Output the [X, Y] coordinate of the center of the cell containing the given text.  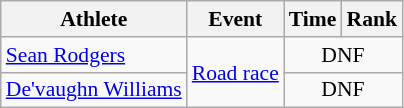
Road race [236, 72]
Event [236, 19]
Rank [372, 19]
Sean Rodgers [94, 55]
Time [313, 19]
De'vaughn Williams [94, 90]
Athlete [94, 19]
